Scan for the cell matching the given text and deliver its (x, y) coordinate at center. 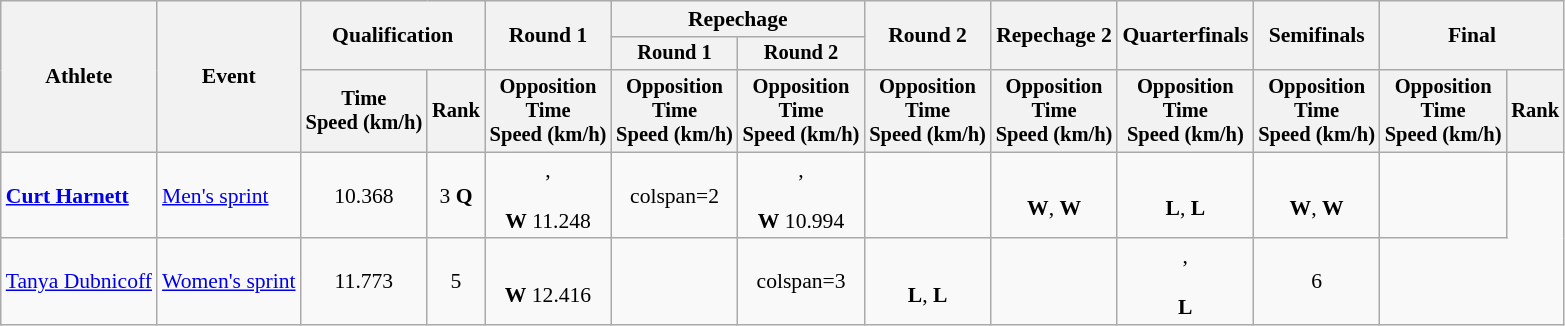
colspan=2 (674, 196)
5 (456, 282)
Qualification (393, 36)
Athlete (79, 76)
Repechage (738, 19)
10.368 (364, 196)
Event (229, 76)
6 (1316, 282)
Semifinals (1316, 36)
Women's sprint (229, 282)
,W 10.994 (802, 196)
11.773 (364, 282)
W 12.416 (548, 282)
3 Q (456, 196)
Men's sprint (229, 196)
Curt Harnett (79, 196)
Tanya Dubnicoff (79, 282)
Quarterfinals (1185, 36)
,W 11.248 (548, 196)
Repechage 2 (1054, 36)
,L (1185, 282)
TimeSpeed (km/h) (364, 111)
colspan=3 (802, 282)
Final (1472, 36)
